Return [x, y] of the center of cell containing provided text 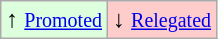
↓ Relegated [162, 20]
↑ Promoted [54, 20]
